Return the (x, y) coordinate for the center point of the cell that contains the specified text.  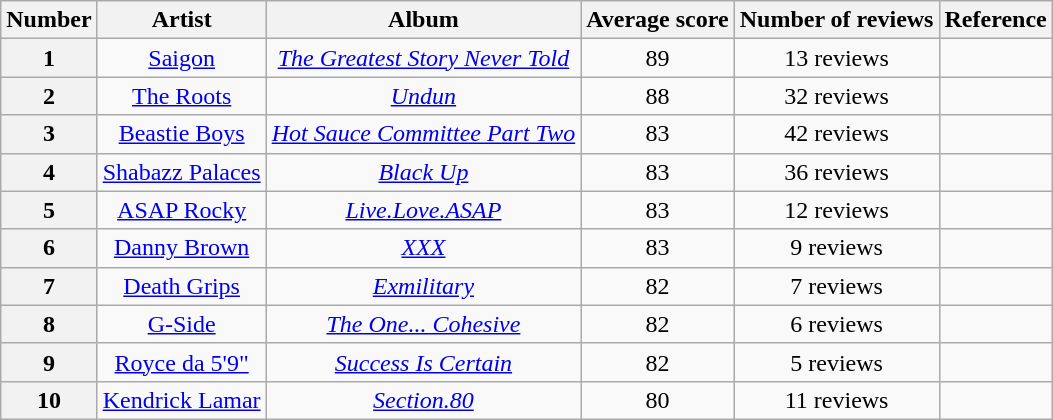
Hot Sauce Committee Part Two (424, 134)
Section.80 (424, 400)
Beastie Boys (182, 134)
89 (658, 58)
6 reviews (836, 324)
4 (49, 172)
Death Grips (182, 286)
6 (49, 248)
Artist (182, 20)
Black Up (424, 172)
The One... Cohesive (424, 324)
1 (49, 58)
3 (49, 134)
Saigon (182, 58)
G-Side (182, 324)
Reference (996, 20)
8 (49, 324)
The Roots (182, 96)
XXX (424, 248)
Number of reviews (836, 20)
42 reviews (836, 134)
13 reviews (836, 58)
10 (49, 400)
Number (49, 20)
The Greatest Story Never Told (424, 58)
11 reviews (836, 400)
Live.Love.ASAP (424, 210)
5 (49, 210)
Royce da 5'9" (182, 362)
Album (424, 20)
5 reviews (836, 362)
Kendrick Lamar (182, 400)
Exmilitary (424, 286)
ASAP Rocky (182, 210)
9 reviews (836, 248)
Average score (658, 20)
Shabazz Palaces (182, 172)
32 reviews (836, 96)
7 reviews (836, 286)
88 (658, 96)
Undun (424, 96)
7 (49, 286)
36 reviews (836, 172)
80 (658, 400)
9 (49, 362)
12 reviews (836, 210)
2 (49, 96)
Danny Brown (182, 248)
Success Is Certain (424, 362)
